Identify which cell holds the provided text, then report its [x, y] central coordinate. 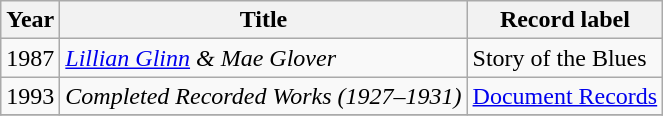
Document Records [565, 96]
Year [30, 20]
Record label [565, 20]
1993 [30, 96]
1987 [30, 58]
Story of the Blues [565, 58]
Completed Recorded Works (1927–1931) [264, 96]
Title [264, 20]
Lillian Glinn & Mae Glover [264, 58]
